Find where the given text appears and provide that cell's center as (X, Y) coordinate. 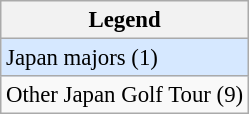
Legend (125, 20)
Japan majors (1) (125, 58)
Other Japan Golf Tour (9) (125, 95)
